Extract the [x, y] coordinate from the center of the cell holding the provided text.  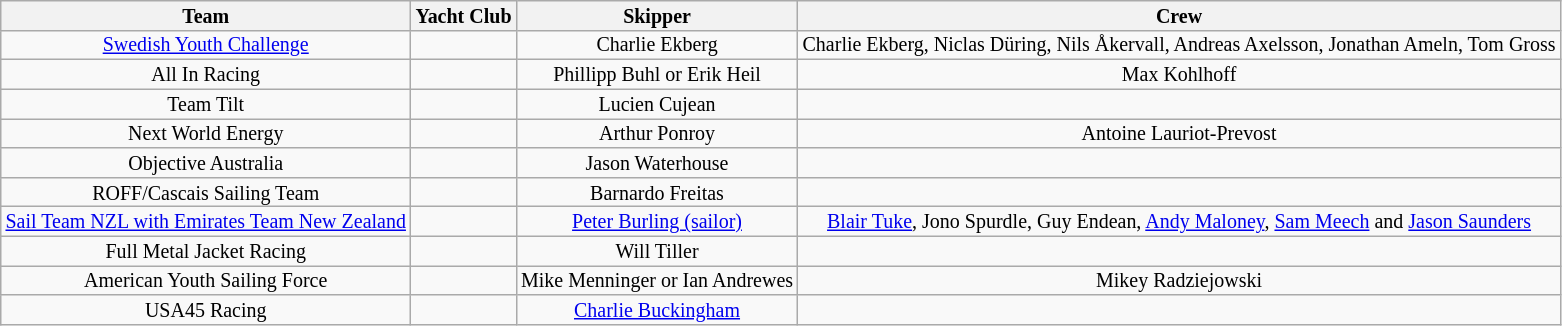
Max Kohlhoff [1179, 74]
Charlie Ekberg, Niclas Düring, Nils Åkervall, Andreas Axelsson, Jonathan Ameln, Tom Gross [1179, 46]
Yacht Club [464, 16]
Charlie Buckingham [657, 310]
Charlie Ekberg [657, 46]
Phillipp Buhl or Erik Heil [657, 74]
Swedish Youth Challenge [206, 46]
ROFF/Cascais Sailing Team [206, 192]
Sail Team NZL with Emirates Team New Zealand [206, 222]
Team [206, 16]
Full Metal Jacket Racing [206, 252]
USA45 Racing [206, 310]
Objective Australia [206, 162]
Peter Burling (sailor) [657, 222]
Crew [1179, 16]
Next World Energy [206, 134]
Skipper [657, 16]
Blair Tuke, Jono Spurdle, Guy Endean, Andy Maloney, Sam Meech and Jason Saunders [1179, 222]
Barnardo Freitas [657, 192]
American Youth Sailing Force [206, 280]
Antoine Lauriot-Prevost [1179, 134]
Mikey Radziejowski [1179, 280]
Arthur Ponroy [657, 134]
Team Tilt [206, 104]
All In Racing [206, 74]
Jason Waterhouse [657, 162]
Will Tiller [657, 252]
Lucien Cujean [657, 104]
Mike Menninger or Ian Andrewes [657, 280]
